Return the [X, Y] coordinate for the center point of the cell that contains the specified text.  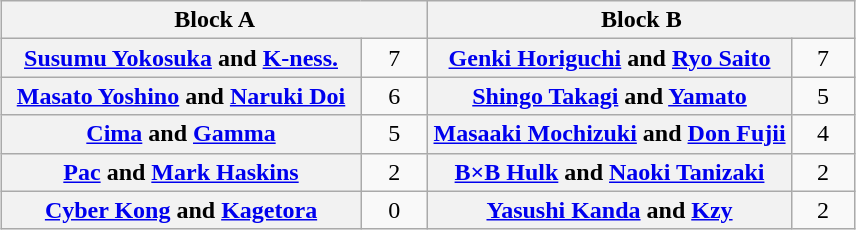
Masaaki Mochizuki and Don Fujii [610, 134]
Pac and Mark Haskins [180, 172]
6 [394, 96]
Susumu Yokosuka and K-ness. [180, 58]
0 [394, 210]
4 [823, 134]
Genki Horiguchi and Ryo Saito [610, 58]
Yasushi Kanda and Kzy [610, 210]
Cyber Kong and Kagetora [180, 210]
Block B [642, 20]
Cima and Gamma [180, 134]
Masato Yoshino and Naruki Doi [180, 96]
Shingo Takagi and Yamato [610, 96]
Block A [214, 20]
B×B Hulk and Naoki Tanizaki [610, 172]
